Determine the [x, y] coordinate at the center of the cell enclosing the given text.  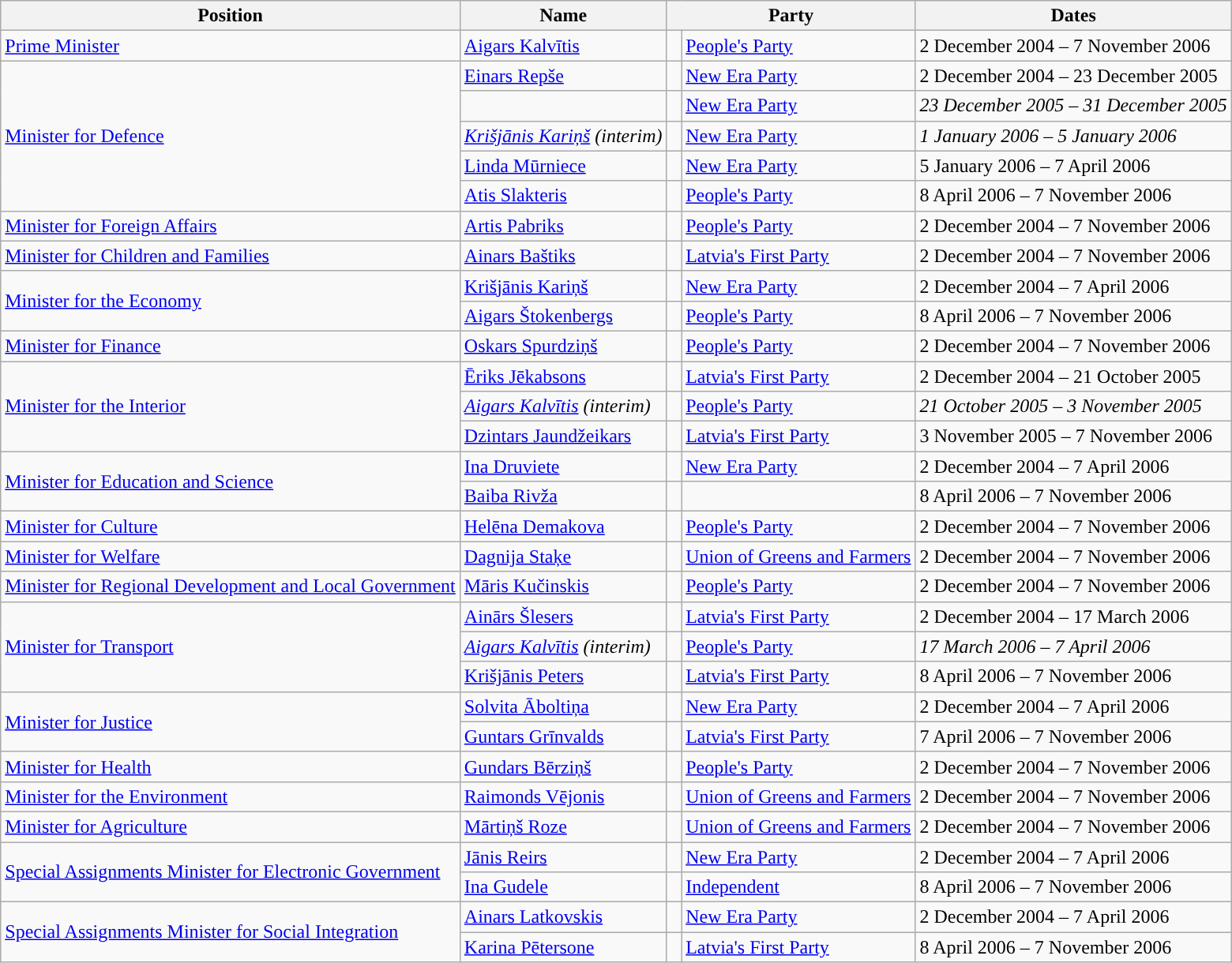
Special Assignments Minister for Social Integration [231, 932]
Krišjānis Peters [563, 676]
Minister for Justice [231, 721]
Ainārs Šlesers [563, 616]
21 October 2005 – 3 November 2005 [1073, 407]
Solvita Āboltiņa [563, 706]
Aigars Kalvītis [563, 46]
Raimonds Vējonis [563, 796]
Prime Minister [231, 46]
Oskars Spurdziņš [563, 346]
3 November 2005 – 7 November 2006 [1073, 437]
Guntars Grīnvalds [563, 736]
Minister for Transport [231, 646]
Dates [1073, 16]
Ina Gudele [563, 887]
17 March 2006 – 7 April 2006 [1073, 646]
Helēna Demakova [563, 526]
Minister for Children and Families [231, 256]
Krišjānis Kariņš [563, 286]
2 December 2004 – 21 October 2005 [1073, 377]
Name [563, 16]
Krišjānis Kariņš (interim) [563, 136]
Independent [798, 887]
Position [231, 16]
Minister for Health [231, 766]
7 April 2006 – 7 November 2006 [1073, 736]
Gundars Bērziņš [563, 766]
Baiba Rivža [563, 496]
Ēriks Jēkabsons [563, 377]
Māris Kučinskis [563, 586]
Artis Pabriks [563, 226]
Minister for the Interior [231, 407]
1 January 2006 – 5 January 2006 [1073, 136]
Minister for Culture [231, 526]
Dzintars Jaundžeikars [563, 437]
Special Assignments Minister for Electronic Government [231, 871]
Minister for Agriculture [231, 826]
Minister for the Economy [231, 301]
Atis Slakteris [563, 196]
Karina Pētersone [563, 947]
Minister for Finance [231, 346]
Jānis Reirs [563, 856]
Minister for Foreign Affairs [231, 226]
Aigars Štokenbergs [563, 316]
2 December 2004 – 17 March 2006 [1073, 616]
Mārtiņš Roze [563, 826]
Minister for the Environment [231, 796]
Minister for Education and Science [231, 481]
Minister for Welfare [231, 556]
23 December 2005 – 31 December 2005 [1073, 106]
5 January 2006 – 7 April 2006 [1073, 166]
Ina Druviete [563, 467]
Linda Mūrniece [563, 166]
Minister for Defence [231, 136]
Einars Repše [563, 76]
Party [791, 16]
Ainars Baštiks [563, 256]
2 December 2004 – 23 December 2005 [1073, 76]
Dagnija Staķe [563, 556]
Ainars Latkovskis [563, 917]
Minister for Regional Development and Local Government [231, 586]
